Extract the [x, y] coordinate from the center of the cell holding the provided text.  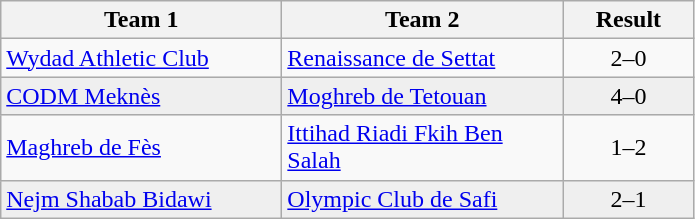
Result [628, 20]
Wydad Athletic Club [142, 58]
4–0 [628, 96]
CODM Meknès [142, 96]
2–1 [628, 199]
Olympic Club de Safi [422, 199]
2–0 [628, 58]
Ittihad Riadi Fkih Ben Salah [422, 148]
Moghreb de Tetouan [422, 96]
Maghreb de Fès [142, 148]
Team 2 [422, 20]
Nejm Shabab Bidawi [142, 199]
Renaissance de Settat [422, 58]
Team 1 [142, 20]
1–2 [628, 148]
